Provide the [x, y] coordinate of the cell's center where the given text is located.  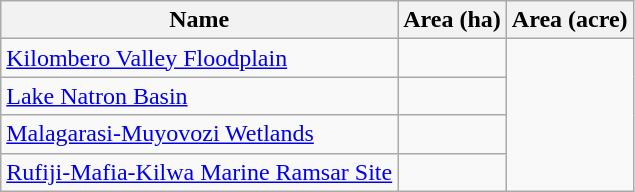
Lake Natron Basin [200, 96]
Area (acre) [570, 20]
Kilombero Valley Floodplain [200, 58]
Name [200, 20]
Area (ha) [452, 20]
Rufiji-Mafia-Kilwa Marine Ramsar Site [200, 172]
Malagarasi-Muyovozi Wetlands [200, 134]
